Capture the cell that displays the provided text and extract its [x, y] central coordinate. 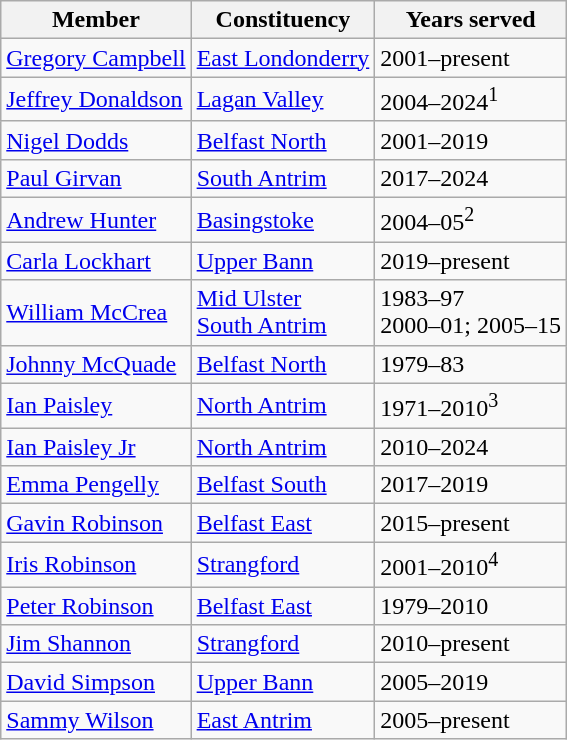
Nigel Dodds [96, 140]
2001–20104 [471, 564]
Gregory Campbell [96, 58]
1971–20103 [471, 406]
Jim Shannon [96, 644]
2019–present [471, 261]
Sammy Wilson [96, 720]
Paul Girvan [96, 178]
2004–052 [471, 220]
2004–20241 [471, 100]
Peter Robinson [96, 606]
Andrew Hunter [96, 220]
South Antrim [283, 178]
David Simpson [96, 682]
Gavin Robinson [96, 523]
Belfast South [283, 485]
William McCrea [96, 312]
Johnny McQuade [96, 364]
2005–2019 [471, 682]
Jeffrey Donaldson [96, 100]
East Antrim [283, 720]
Years served [471, 20]
Ian Paisley Jr [96, 447]
Carla Lockhart [96, 261]
Constituency [283, 20]
1979–2010 [471, 606]
Emma Pengelly [96, 485]
2010–present [471, 644]
Basingstoke [283, 220]
Mid UlsterSouth Antrim [283, 312]
2017–2019 [471, 485]
1979–83 [471, 364]
2001–present [471, 58]
2005–present [471, 720]
Member [96, 20]
Lagan Valley [283, 100]
2015–present [471, 523]
2010–2024 [471, 447]
2017–2024 [471, 178]
Ian Paisley [96, 406]
East Londonderry [283, 58]
1983–972000–01; 2005–15 [471, 312]
2001–2019 [471, 140]
Iris Robinson [96, 564]
